Return (X, Y) of the center of cell containing provided text 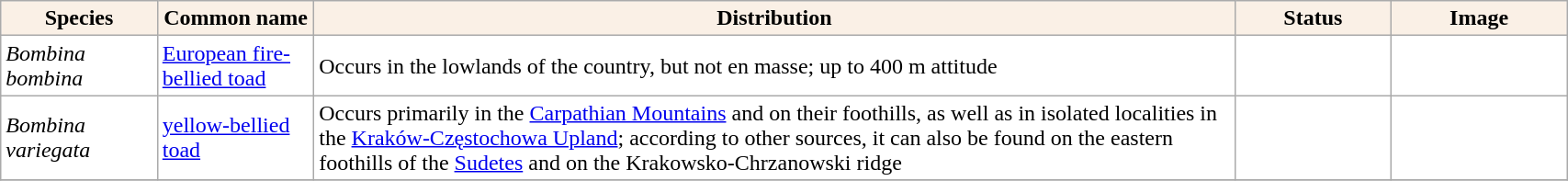
Distribution (774, 18)
Bombina bombina (79, 66)
Status (1313, 18)
Bombina variegata (79, 138)
Species (79, 18)
Image (1479, 18)
Common name (235, 18)
yellow-bellied toad (235, 138)
European fire-bellied toad (235, 66)
Occurs in the lowlands of the country, but not en masse; up to 400 m attitude (774, 66)
